Capture the cell that displays the provided text and extract its (x, y) central coordinate. 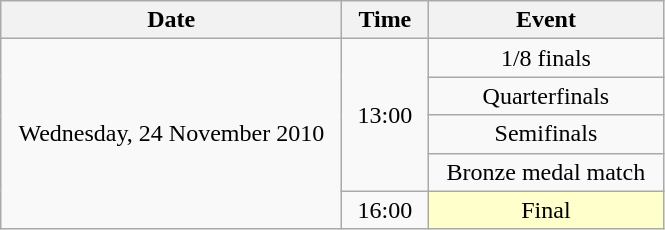
13:00 (385, 115)
Time (385, 20)
Date (172, 20)
Event (546, 20)
1/8 finals (546, 58)
Wednesday, 24 November 2010 (172, 134)
16:00 (385, 210)
Final (546, 210)
Semifinals (546, 134)
Bronze medal match (546, 172)
Quarterfinals (546, 96)
